Determine the (x, y) coordinate at the center of the cell enclosing the given text.  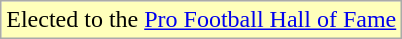
Elected to the Pro Football Hall of Fame (202, 20)
